Capture the cell that displays the provided text and extract its (x, y) central coordinate. 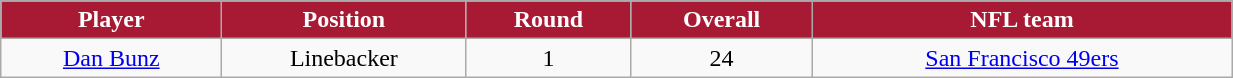
Round (548, 20)
1 (548, 58)
24 (722, 58)
Position (344, 20)
Player (112, 20)
Linebacker (344, 58)
San Francisco 49ers (1022, 58)
Dan Bunz (112, 58)
NFL team (1022, 20)
Overall (722, 20)
